Locate the cell with the specified text and output its [x, y] center coordinate. 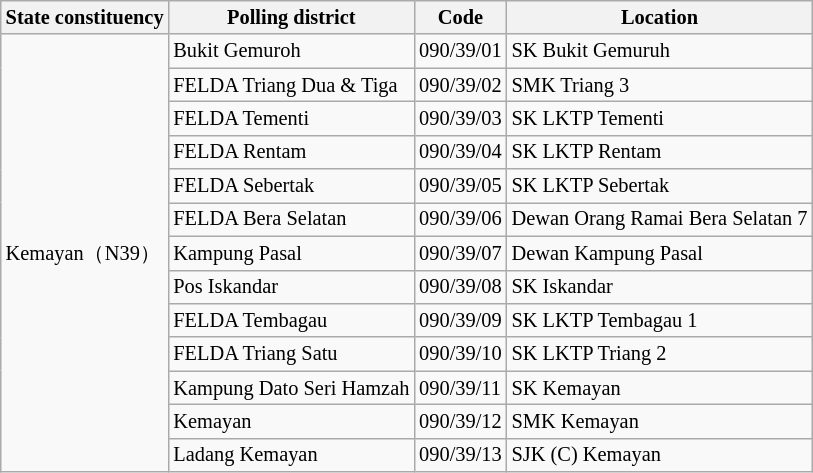
FELDA Triang Satu [291, 354]
Kampung Dato Seri Hamzah [291, 388]
FELDA Tementi [291, 118]
SK Bukit Gemuruh [660, 51]
090/39/04 [460, 152]
090/39/05 [460, 186]
090/39/13 [460, 455]
FELDA Bera Selatan [291, 219]
090/39/12 [460, 421]
Pos Iskandar [291, 287]
SK LKTP Tementi [660, 118]
Code [460, 17]
FELDA Sebertak [291, 186]
Dewan Kampung Pasal [660, 253]
SJK (C) Kemayan [660, 455]
State constituency [85, 17]
090/39/03 [460, 118]
Polling district [291, 17]
Kemayan（N39） [85, 253]
FELDA Rentam [291, 152]
Dewan Orang Ramai Bera Selatan 7 [660, 219]
FELDA Triang Dua & Tiga [291, 85]
FELDA Tembagau [291, 320]
SK LKTP Tembagau 1 [660, 320]
SK Iskandar [660, 287]
Location [660, 17]
090/39/01 [460, 51]
SK LKTP Sebertak [660, 186]
Kampung Pasal [291, 253]
090/39/10 [460, 354]
090/39/06 [460, 219]
SK LKTP Rentam [660, 152]
SK LKTP Triang 2 [660, 354]
090/39/08 [460, 287]
090/39/02 [460, 85]
090/39/11 [460, 388]
SK Kemayan [660, 388]
Kemayan [291, 421]
SMK Triang 3 [660, 85]
Ladang Kemayan [291, 455]
090/39/09 [460, 320]
090/39/07 [460, 253]
Bukit Gemuroh [291, 51]
SMK Kemayan [660, 421]
